Extract the (X, Y) coordinate from the center of the cell holding the provided text.  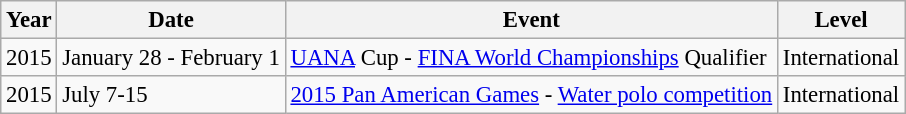
2015 Pan American Games - Water polo competition (531, 95)
January 28 - February 1 (171, 58)
UANA Cup - FINA World Championships Qualifier (531, 58)
Date (171, 20)
July 7-15 (171, 95)
Year (29, 20)
Level (842, 20)
Event (531, 20)
